Return the (X, Y) coordinate for the center point of the cell that contains the specified text.  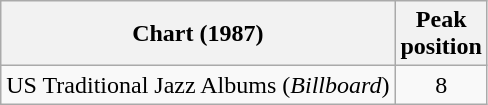
8 (441, 85)
US Traditional Jazz Albums (Billboard) (198, 85)
Chart (1987) (198, 34)
Peakposition (441, 34)
